Output the (X, Y) coordinate of the center of the cell containing the given text.  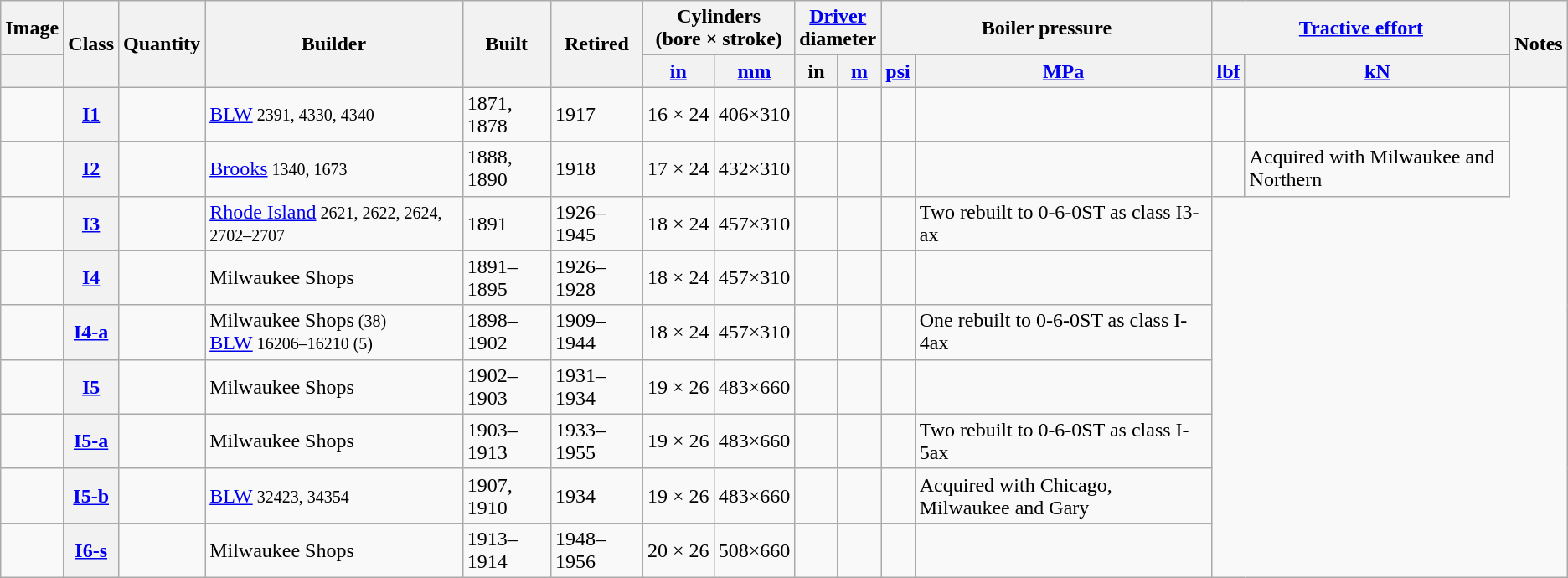
lbf (1228, 71)
17 × 24 (678, 169)
Acquired with Chicago, Milwaukee and Gary (1064, 496)
1902–1903 (506, 387)
I5-b (91, 496)
1926–1928 (596, 278)
1907, 1910 (506, 496)
Builder (334, 44)
1898–1902 (506, 332)
BLW 2391, 4330, 4340 (334, 114)
Boiler pressure (1047, 28)
20 × 26 (678, 550)
MPa (1064, 71)
kN (1377, 71)
1891–1895 (506, 278)
432×310 (754, 169)
1888, 1890 (506, 169)
Two rebuilt to 0-6-0ST as class I3-ax (1064, 223)
1891 (506, 223)
Built (506, 44)
1931–1934 (596, 387)
1948–1956 (596, 550)
I2 (91, 169)
1913–1914 (506, 550)
psi (898, 71)
Image (32, 28)
1909–1944 (596, 332)
I3 (91, 223)
1933–1955 (596, 441)
1917 (596, 114)
I5 (91, 387)
BLW 32423, 34354 (334, 496)
Retired (596, 44)
Two rebuilt to 0-6-0ST as class I-5ax (1064, 441)
m (859, 71)
I1 (91, 114)
Acquired with Milwaukee and Northern (1377, 169)
Notes (1539, 44)
1903–1913 (506, 441)
One rebuilt to 0-6-0ST as class I-4ax (1064, 332)
1926–1945 (596, 223)
Driverdiameter (838, 28)
16 × 24 (678, 114)
1918 (596, 169)
I6-s (91, 550)
1871, 1878 (506, 114)
1934 (596, 496)
I5-a (91, 441)
I4-a (91, 332)
I4 (91, 278)
Rhode Island 2621, 2622, 2624, 2702–2707 (334, 223)
Brooks 1340, 1673 (334, 169)
406×310 (754, 114)
Quantity (162, 44)
Class (91, 44)
mm (754, 71)
508×660 (754, 550)
Milwaukee Shops (38)BLW 16206–16210 (5) (334, 332)
Tractive effort (1361, 28)
Cylinders(bore × stroke) (719, 28)
